From the cell containing the given text, extract its center point as (X, Y) coordinate. 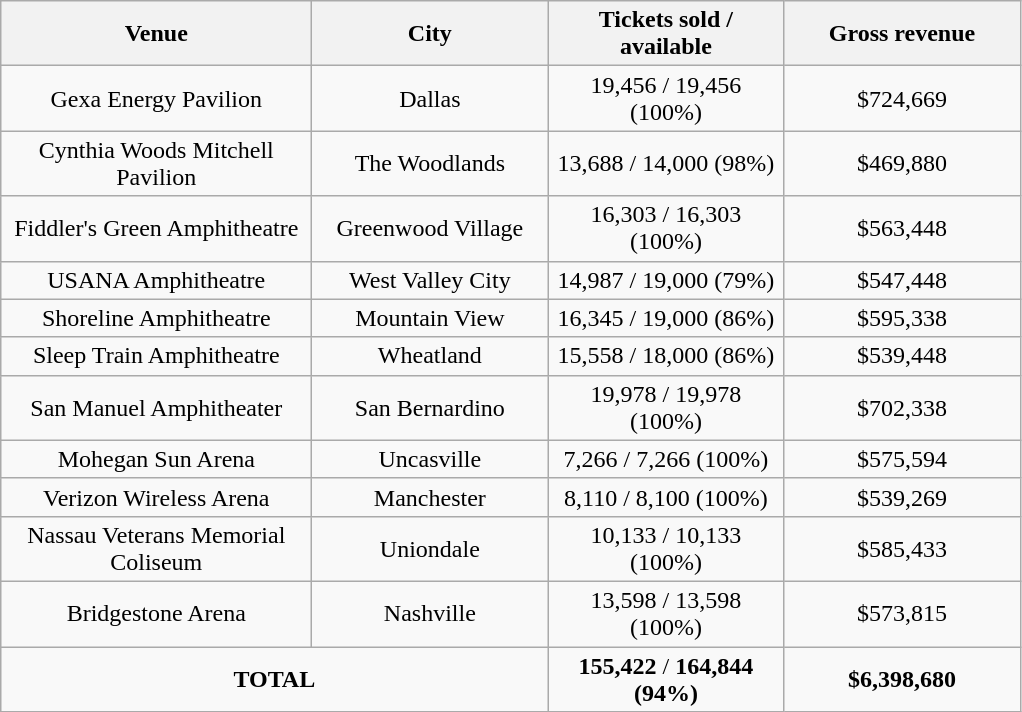
$547,448 (902, 280)
13,688 / 14,000 (98%) (666, 164)
The Woodlands (430, 164)
West Valley City (430, 280)
Manchester (430, 497)
Wheatland (430, 356)
Tickets sold / available (666, 34)
$573,815 (902, 614)
$585,433 (902, 548)
Uncasville (430, 459)
Fiddler's Green Amphitheatre (156, 228)
14,987 / 19,000 (79%) (666, 280)
Uniondale (430, 548)
Verizon Wireless Arena (156, 497)
Gexa Energy Pavilion (156, 98)
13,598 / 13,598 (100%) (666, 614)
Mohegan Sun Arena (156, 459)
Shoreline Amphitheatre (156, 318)
$539,269 (902, 497)
$724,669 (902, 98)
Gross revenue (902, 34)
Dallas (430, 98)
$6,398,680 (902, 678)
19,978 / 19,978 (100%) (666, 408)
7,266 / 7,266 (100%) (666, 459)
15,558 / 18,000 (86%) (666, 356)
16,303 / 16,303 (100%) (666, 228)
Venue (156, 34)
19,456 / 19,456 (100%) (666, 98)
Nassau Veterans Memorial Coliseum (156, 548)
$702,338 (902, 408)
155,422 / 164,844 (94%) (666, 678)
City (430, 34)
16,345 / 19,000 (86%) (666, 318)
8,110 / 8,100 (100%) (666, 497)
$575,594 (902, 459)
Nashville (430, 614)
Sleep Train Amphitheatre (156, 356)
Bridgestone Arena (156, 614)
TOTAL (274, 678)
$595,338 (902, 318)
Greenwood Village (430, 228)
$563,448 (902, 228)
$469,880 (902, 164)
San Manuel Amphitheater (156, 408)
USANA Amphitheatre (156, 280)
Mountain View (430, 318)
San Bernardino (430, 408)
Cynthia Woods Mitchell Pavilion (156, 164)
10,133 / 10,133 (100%) (666, 548)
$539,448 (902, 356)
